Output the (x, y) coordinate of the center of the cell containing the given text.  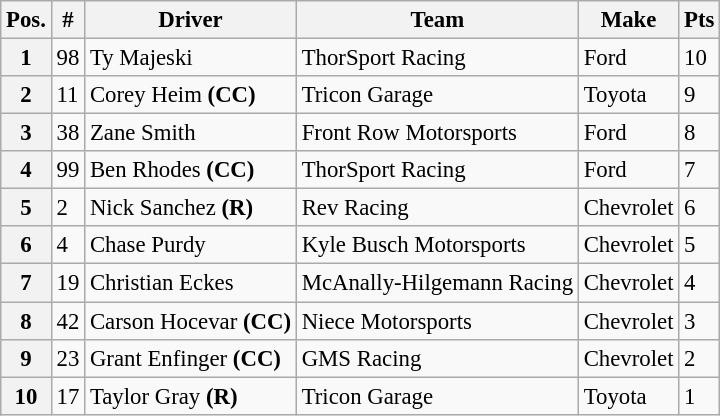
Chase Purdy (191, 245)
Driver (191, 20)
Zane Smith (191, 133)
Christian Eckes (191, 283)
42 (68, 321)
Grant Enfinger (CC) (191, 358)
Niece Motorsports (437, 321)
Carson Hocevar (CC) (191, 321)
Ty Majeski (191, 58)
99 (68, 170)
17 (68, 396)
11 (68, 95)
Kyle Busch Motorsports (437, 245)
Front Row Motorsports (437, 133)
Corey Heim (CC) (191, 95)
GMS Racing (437, 358)
Make (628, 20)
Ben Rhodes (CC) (191, 170)
Pts (700, 20)
# (68, 20)
98 (68, 58)
19 (68, 283)
Pos. (26, 20)
Taylor Gray (R) (191, 396)
23 (68, 358)
Nick Sanchez (R) (191, 208)
Team (437, 20)
38 (68, 133)
Rev Racing (437, 208)
McAnally-Hilgemann Racing (437, 283)
